Pinpoint the cell where the given text exists, returning its [X, Y] midpoint coordinate. 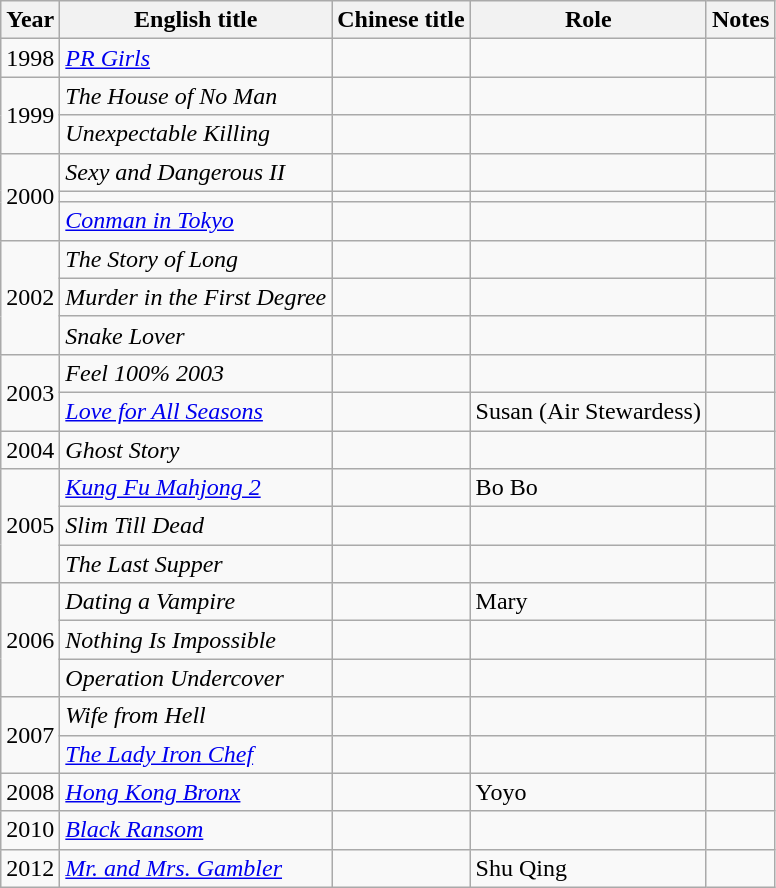
1999 [30, 115]
Nothing Is Impossible [196, 640]
Chinese title [401, 20]
Mary [588, 602]
Dating a Vampire [196, 602]
Wife from Hell [196, 716]
Ghost Story [196, 449]
2006 [30, 640]
2008 [30, 792]
Unexpectable Killing [196, 134]
Year [30, 20]
Conman in Tokyo [196, 221]
2003 [30, 392]
The Story of Long [196, 259]
2012 [30, 868]
English title [196, 20]
Notes [740, 20]
Murder in the First Degree [196, 297]
2002 [30, 297]
Black Ransom [196, 830]
2005 [30, 526]
Slim Till Dead [196, 526]
Kung Fu Mahjong 2 [196, 488]
Susan (Air Stewardess) [588, 411]
Sexy and Dangerous II [196, 172]
Snake Lover [196, 335]
1998 [30, 58]
Hong Kong Bronx [196, 792]
Mr. and Mrs. Gambler [196, 868]
2007 [30, 735]
PR Girls [196, 58]
2010 [30, 830]
Operation Undercover [196, 678]
Bo Bo [588, 488]
Shu Qing [588, 868]
The House of No Man [196, 96]
Love for All Seasons [196, 411]
Role [588, 20]
2000 [30, 196]
Feel 100% 2003 [196, 373]
Yoyo [588, 792]
2004 [30, 449]
The Last Supper [196, 564]
The Lady Iron Chef [196, 754]
